Determine the [x, y] coordinate at the center of the cell enclosing the given text.  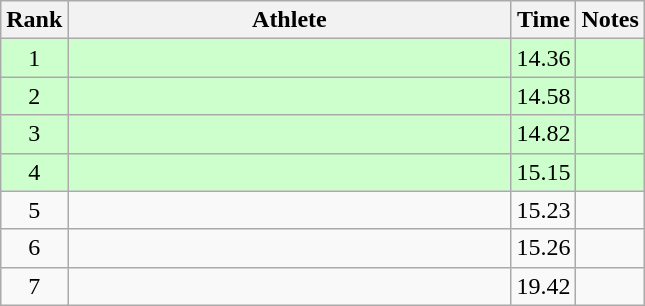
Athlete [290, 20]
15.23 [544, 210]
7 [34, 286]
6 [34, 248]
2 [34, 96]
19.42 [544, 286]
15.15 [544, 172]
5 [34, 210]
4 [34, 172]
14.82 [544, 134]
14.36 [544, 58]
14.58 [544, 96]
1 [34, 58]
15.26 [544, 248]
Notes [610, 20]
Time [544, 20]
3 [34, 134]
Rank [34, 20]
